For the text-containing cell, return its midpoint in [X, Y] coordinate format. 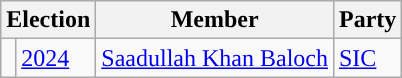
Saadullah Khan Baloch [215, 58]
Member [215, 20]
SIC [367, 58]
Election [48, 20]
Party [367, 20]
2024 [56, 58]
